Output the [x, y] coordinate of the center of the cell containing the given text.  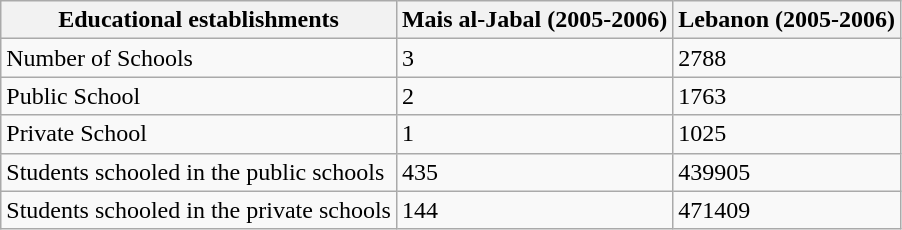
Public School [199, 96]
Mais al-Jabal (2005-2006) [534, 20]
2788 [787, 58]
1025 [787, 134]
1763 [787, 96]
Students schooled in the private schools [199, 210]
435 [534, 172]
439905 [787, 172]
Students schooled in the public schools [199, 172]
471409 [787, 210]
Private School [199, 134]
Number of Schools [199, 58]
1 [534, 134]
Educational establishments [199, 20]
2 [534, 96]
144 [534, 210]
Lebanon (2005-2006) [787, 20]
3 [534, 58]
